Find where the given text appears and provide that cell's center as [x, y] coordinate. 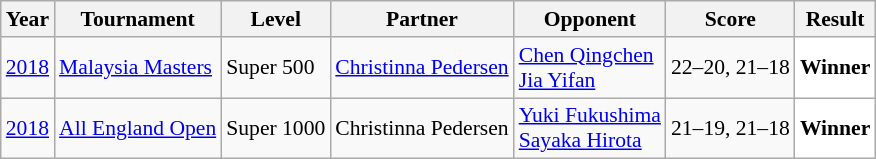
Score [730, 19]
22–20, 21–18 [730, 68]
Result [836, 19]
Yuki Fukushima Sayaka Hirota [590, 128]
Super 1000 [276, 128]
Tournament [138, 19]
Partner [422, 19]
Level [276, 19]
Chen Qingchen Jia Yifan [590, 68]
Super 500 [276, 68]
Year [28, 19]
Opponent [590, 19]
Malaysia Masters [138, 68]
All England Open [138, 128]
21–19, 21–18 [730, 128]
